Find where the given text appears and provide that cell's center as (x, y) coordinate. 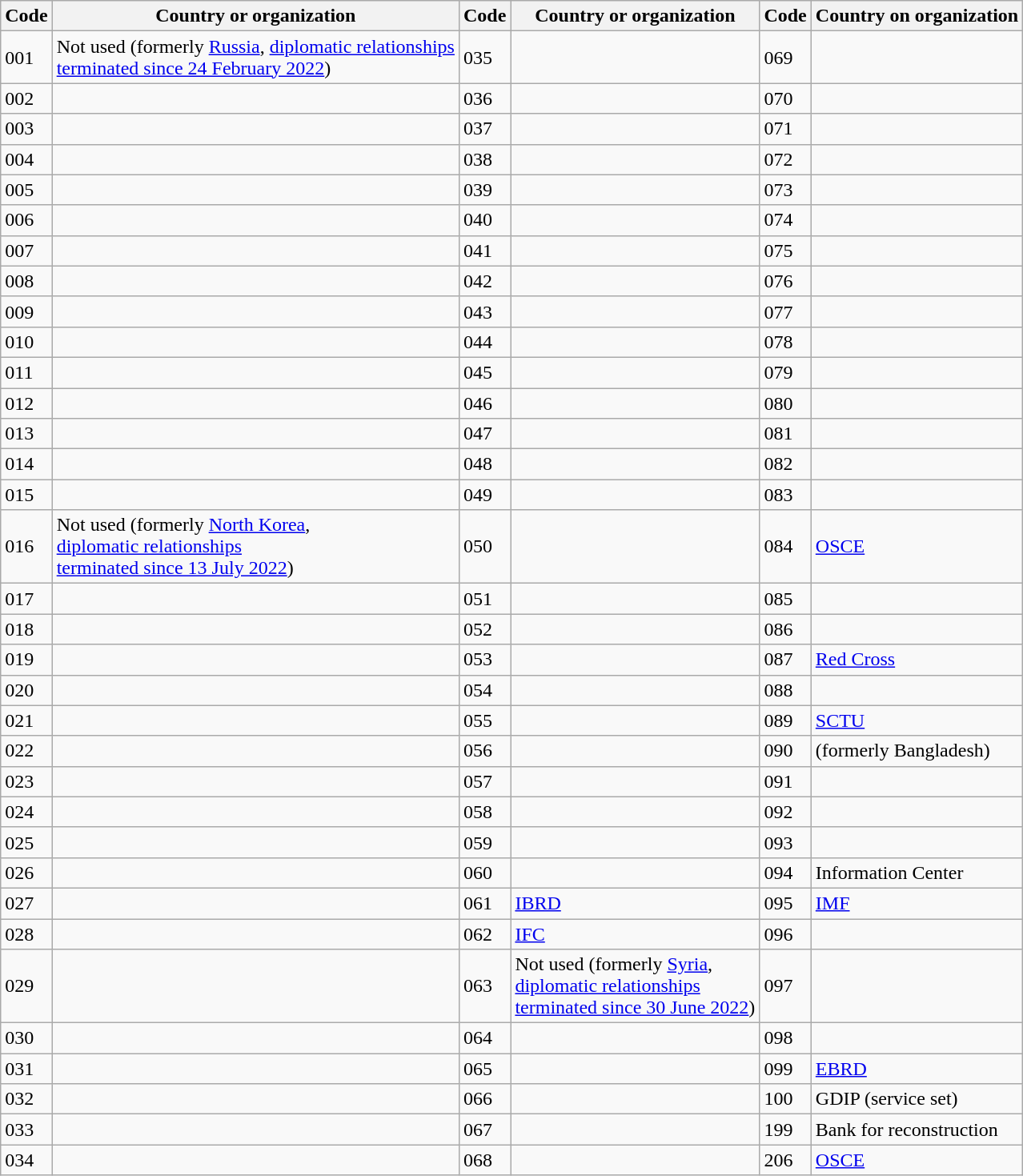
068 (484, 1160)
009 (26, 311)
036 (484, 98)
055 (484, 720)
065 (484, 1069)
007 (26, 251)
008 (26, 281)
087 (785, 660)
040 (484, 220)
004 (26, 159)
033 (26, 1130)
GDIP (service set) (917, 1099)
067 (484, 1130)
061 (484, 903)
Not used (formerly Russia, diplomatic relationshipsterminated since 24 February 2022) (255, 58)
074 (785, 220)
049 (484, 495)
039 (484, 190)
038 (484, 159)
093 (785, 842)
Information Center (917, 873)
011 (26, 372)
Not used (formerly North Korea,diplomatic relationshipsterminated since 13 July 2022) (255, 547)
070 (785, 98)
078 (785, 342)
003 (26, 129)
026 (26, 873)
SCTU (917, 720)
082 (785, 464)
073 (785, 190)
027 (26, 903)
098 (785, 1038)
020 (26, 690)
075 (785, 251)
(formerly Bangladesh) (917, 751)
028 (26, 934)
010 (26, 342)
085 (785, 599)
031 (26, 1069)
043 (484, 311)
066 (484, 1099)
044 (484, 342)
001 (26, 58)
088 (785, 690)
199 (785, 1130)
048 (484, 464)
053 (484, 660)
005 (26, 190)
IFC (636, 934)
086 (785, 629)
089 (785, 720)
034 (26, 1160)
015 (26, 495)
018 (26, 629)
095 (785, 903)
052 (484, 629)
059 (484, 842)
056 (484, 751)
058 (484, 812)
017 (26, 599)
035 (484, 58)
050 (484, 547)
046 (484, 403)
084 (785, 547)
081 (785, 434)
022 (26, 751)
IMF (917, 903)
024 (26, 812)
071 (785, 129)
092 (785, 812)
076 (785, 281)
012 (26, 403)
045 (484, 372)
030 (26, 1038)
Red Cross (917, 660)
042 (484, 281)
Country on organization (917, 16)
080 (785, 403)
063 (484, 986)
006 (26, 220)
014 (26, 464)
094 (785, 873)
090 (785, 751)
021 (26, 720)
083 (785, 495)
Bank for reconstruction (917, 1130)
099 (785, 1069)
041 (484, 251)
062 (484, 934)
002 (26, 98)
051 (484, 599)
072 (785, 159)
013 (26, 434)
100 (785, 1099)
057 (484, 781)
064 (484, 1038)
029 (26, 986)
079 (785, 372)
060 (484, 873)
047 (484, 434)
EBRD (917, 1069)
096 (785, 934)
032 (26, 1099)
091 (785, 781)
206 (785, 1160)
Not used (formerly Syria,diplomatic relationshipsterminated since 30 June 2022) (636, 986)
054 (484, 690)
069 (785, 58)
025 (26, 842)
023 (26, 781)
037 (484, 129)
016 (26, 547)
097 (785, 986)
077 (785, 311)
IBRD (636, 903)
019 (26, 660)
